Detect which cell encompasses the target text, then output its [x, y] center coordinate. 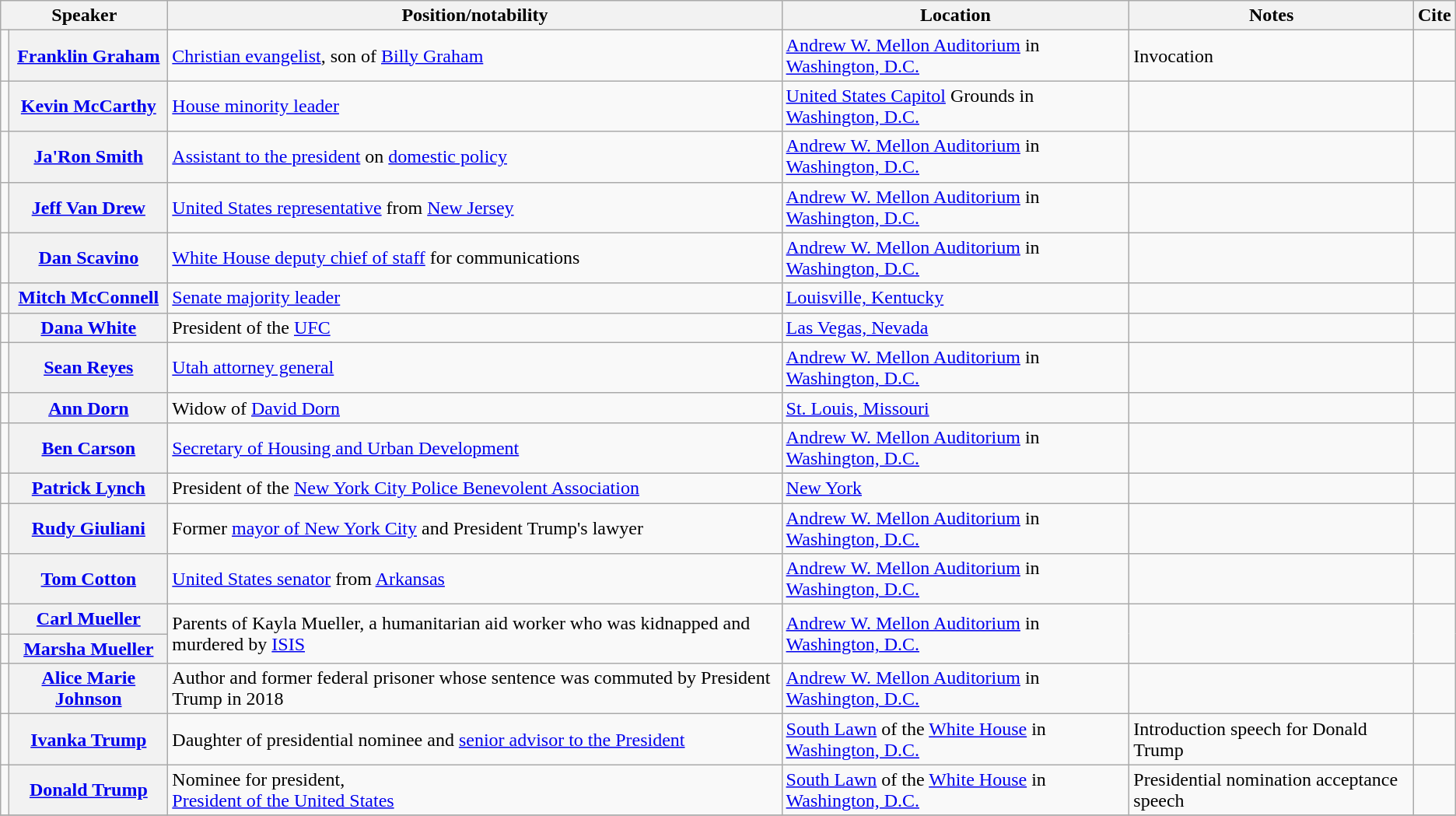
Carl Mueller [89, 619]
Alice Marie Johnson [89, 689]
Las Vegas, Nevada [955, 327]
House minority leader [474, 106]
Introduction speech for Donald Trump [1272, 739]
Louisville, Kentucky [955, 298]
Secretary of Housing and Urban Development [474, 448]
Notes [1272, 16]
Dana White [89, 327]
St. Louis, Missouri [955, 408]
Rudy Giuliani [89, 527]
Ann Dorn [89, 408]
Utah attorney general [474, 367]
Invocation [1272, 56]
Position/notability [474, 16]
Daughter of presidential nominee and senior advisor to the President [474, 739]
Mitch McConnell [89, 298]
Cite [1434, 16]
Speaker [84, 16]
Nominee for president,President of the United States [474, 790]
Donald Trump [89, 790]
Parents of Kayla Mueller, a humanitarian aid worker who was kidnapped and murdered by ISIS [474, 634]
Presidential nomination acceptance speech [1272, 790]
Marsha Mueller [89, 649]
Jeff Van Drew [89, 207]
Tom Cotton [89, 579]
Ben Carson [89, 448]
President of the New York City Police Benevolent Association [474, 488]
Sean Reyes [89, 367]
Dan Scavino [89, 258]
New York [955, 488]
Former mayor of New York City and President Trump's lawyer [474, 527]
Assistant to the president on domestic policy [474, 157]
United States Capitol Grounds in Washington, D.C. [955, 106]
President of the UFC [474, 327]
Senate majority leader [474, 298]
Ivanka Trump [89, 739]
Location [955, 16]
Ja'Ron Smith [89, 157]
United States senator from Arkansas [474, 579]
White House deputy chief of staff for communications [474, 258]
Franklin Graham [89, 56]
Patrick Lynch [89, 488]
United States representative from New Jersey [474, 207]
Author and former federal prisoner whose sentence was commuted by President Trump in 2018 [474, 689]
Kevin McCarthy [89, 106]
Christian evangelist, son of Billy Graham [474, 56]
Widow of David Dorn [474, 408]
